Find where the given text appears and provide that cell's center as (X, Y) coordinate. 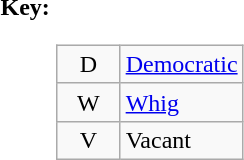
W (89, 102)
Whig (182, 102)
Democratic (182, 64)
Vacant (182, 140)
V (89, 140)
D (89, 64)
